Scan for the cell matching the given text and deliver its (X, Y) coordinate at center. 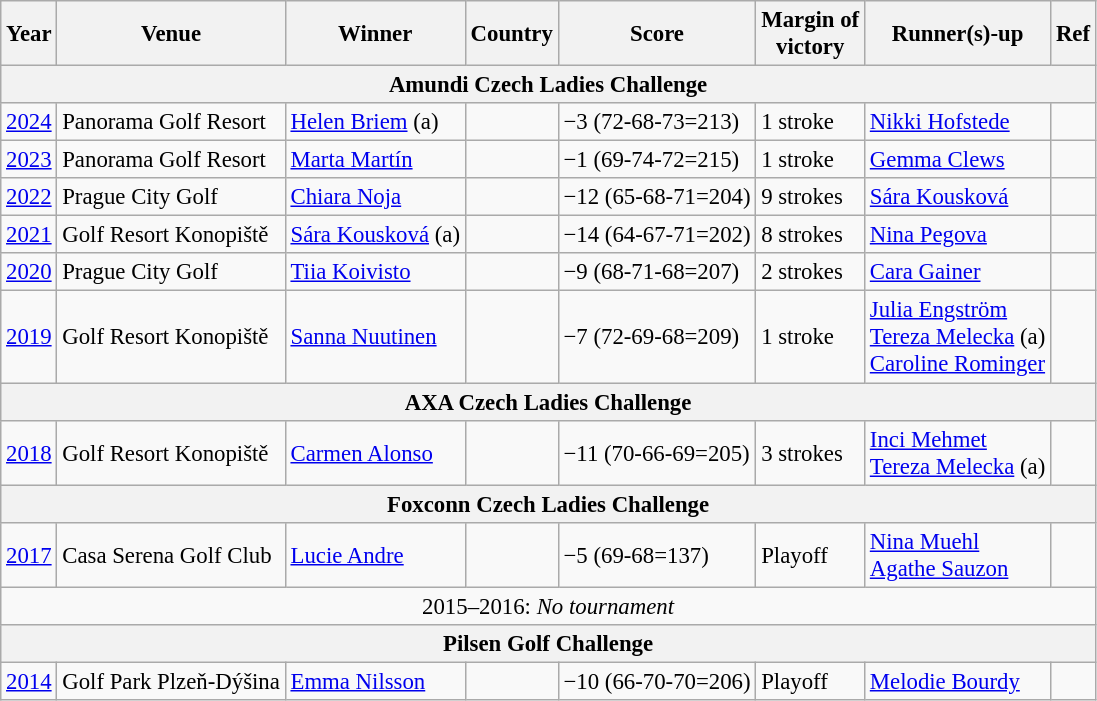
−11 (70-66-69=205) (657, 452)
Carmen Alonso (375, 452)
Inci Mehmet Tereza Melecka (a) (958, 452)
3 strokes (810, 452)
Golf Park Plzeň-Dýšina (171, 681)
2015–2016: No tournament (548, 606)
−7 (72-69-68=209) (657, 337)
Helen Briem (a) (375, 122)
Score (657, 34)
Casa Serena Golf Club (171, 554)
−1 (69-74-72=215) (657, 160)
Sára Kousková (958, 197)
Marta Martín (375, 160)
Margin ofvictory (810, 34)
Year (29, 34)
Cara Gainer (958, 273)
AXA Czech Ladies Challenge (548, 402)
−12 (65-68-71=204) (657, 197)
Julia Engström Tereza Melecka (a) Caroline Rominger (958, 337)
Amundi Czech Ladies Challenge (548, 85)
−14 (64-67-71=202) (657, 235)
2020 (29, 273)
2017 (29, 554)
2022 (29, 197)
Tiia Koivisto (375, 273)
2014 (29, 681)
Sára Kousková (a) (375, 235)
Melodie Bourdy (958, 681)
Ref (1074, 34)
Emma Nilsson (375, 681)
Winner (375, 34)
2018 (29, 452)
Gemma Clews (958, 160)
Sanna Nuutinen (375, 337)
Runner(s)-up (958, 34)
2021 (29, 235)
−5 (69-68=137) (657, 554)
Nikki Hofstede (958, 122)
Foxconn Czech Ladies Challenge (548, 504)
2 strokes (810, 273)
Pilsen Golf Challenge (548, 644)
Venue (171, 34)
2019 (29, 337)
8 strokes (810, 235)
−10 (66-70-70=206) (657, 681)
−9 (68-71-68=207) (657, 273)
Lucie Andre (375, 554)
Country (512, 34)
9 strokes (810, 197)
Nina Pegova (958, 235)
Chiara Noja (375, 197)
2023 (29, 160)
−3 (72-68-73=213) (657, 122)
2024 (29, 122)
Nina Muehl Agathe Sauzon (958, 554)
